Find where the given text appears and provide that cell's center as (X, Y) coordinate. 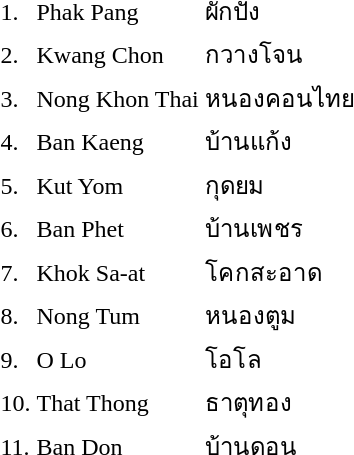
Kwang Chon (118, 54)
Ban Phet (118, 228)
Nong Khon Thai (118, 98)
Ban Kaeng (118, 142)
O Lo (118, 359)
Nong Tum (118, 316)
Kut Yom (118, 185)
Khok Sa-at (118, 272)
That Thong (118, 402)
